Locate the cell with the specified text and output its [x, y] center coordinate. 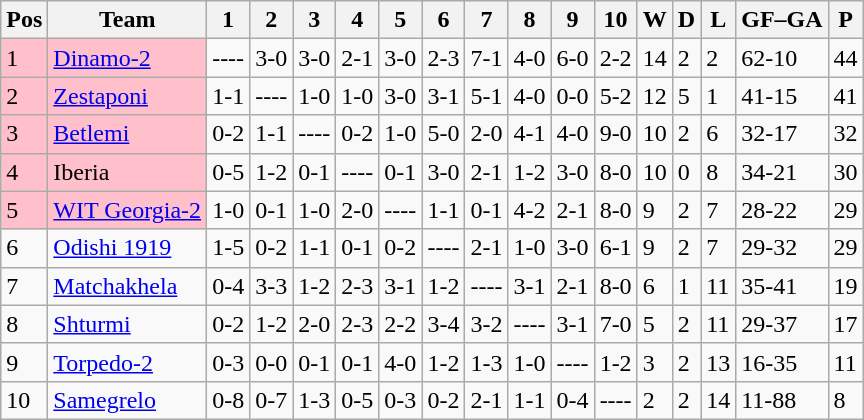
4-2 [530, 210]
P [846, 20]
L [718, 20]
29-37 [782, 324]
12 [654, 96]
6-1 [616, 248]
GF–GA [782, 20]
19 [846, 286]
Odishi 1919 [128, 248]
W [654, 20]
35-41 [782, 286]
5-0 [444, 134]
Shturmi [128, 324]
29-32 [782, 248]
11-88 [782, 400]
13 [718, 362]
3-3 [272, 286]
Pos [24, 20]
1-5 [228, 248]
30 [846, 172]
D [686, 20]
9-0 [616, 134]
62-10 [782, 58]
41 [846, 96]
7-1 [486, 58]
Zestaponi [128, 96]
Samegrelo [128, 400]
28-22 [782, 210]
44 [846, 58]
4-1 [530, 134]
6-0 [572, 58]
5-2 [616, 96]
34-21 [782, 172]
Iberia [128, 172]
Torpedo-2 [128, 362]
0-8 [228, 400]
32 [846, 134]
17 [846, 324]
Betlemi [128, 134]
0 [686, 172]
3-4 [444, 324]
16-35 [782, 362]
Team [128, 20]
41-15 [782, 96]
32-17 [782, 134]
5-1 [486, 96]
0-7 [272, 400]
7-0 [616, 324]
Dinamo-2 [128, 58]
WIT Georgia-2 [128, 210]
Matchakhela [128, 286]
3-2 [486, 324]
